For the text-containing cell, return its midpoint in (X, Y) coordinate format. 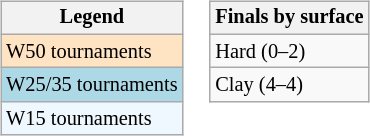
Hard (0–2) (289, 51)
Legend (92, 18)
W15 tournaments (92, 119)
W25/35 tournaments (92, 85)
Finals by surface (289, 18)
Clay (4–4) (289, 85)
W50 tournaments (92, 51)
